Find where the given text appears and provide that cell's center as [x, y] coordinate. 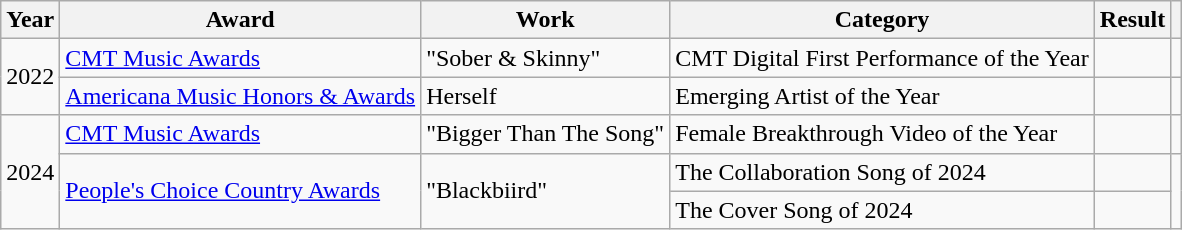
People's Choice Country Awards [240, 191]
CMT Digital First Performance of the Year [882, 58]
Award [240, 20]
Year [30, 20]
2022 [30, 77]
Work [546, 20]
The Cover Song of 2024 [882, 210]
Female Breakthrough Video of the Year [882, 134]
"Bigger Than The Song" [546, 134]
Americana Music Honors & Awards [240, 96]
Emerging Artist of the Year [882, 96]
Result [1132, 20]
2024 [30, 172]
Herself [546, 96]
"Sober & Skinny" [546, 58]
"Blackbiird" [546, 191]
Category [882, 20]
The Collaboration Song of 2024 [882, 172]
